Identify which cell holds the provided text, then report its [X, Y] central coordinate. 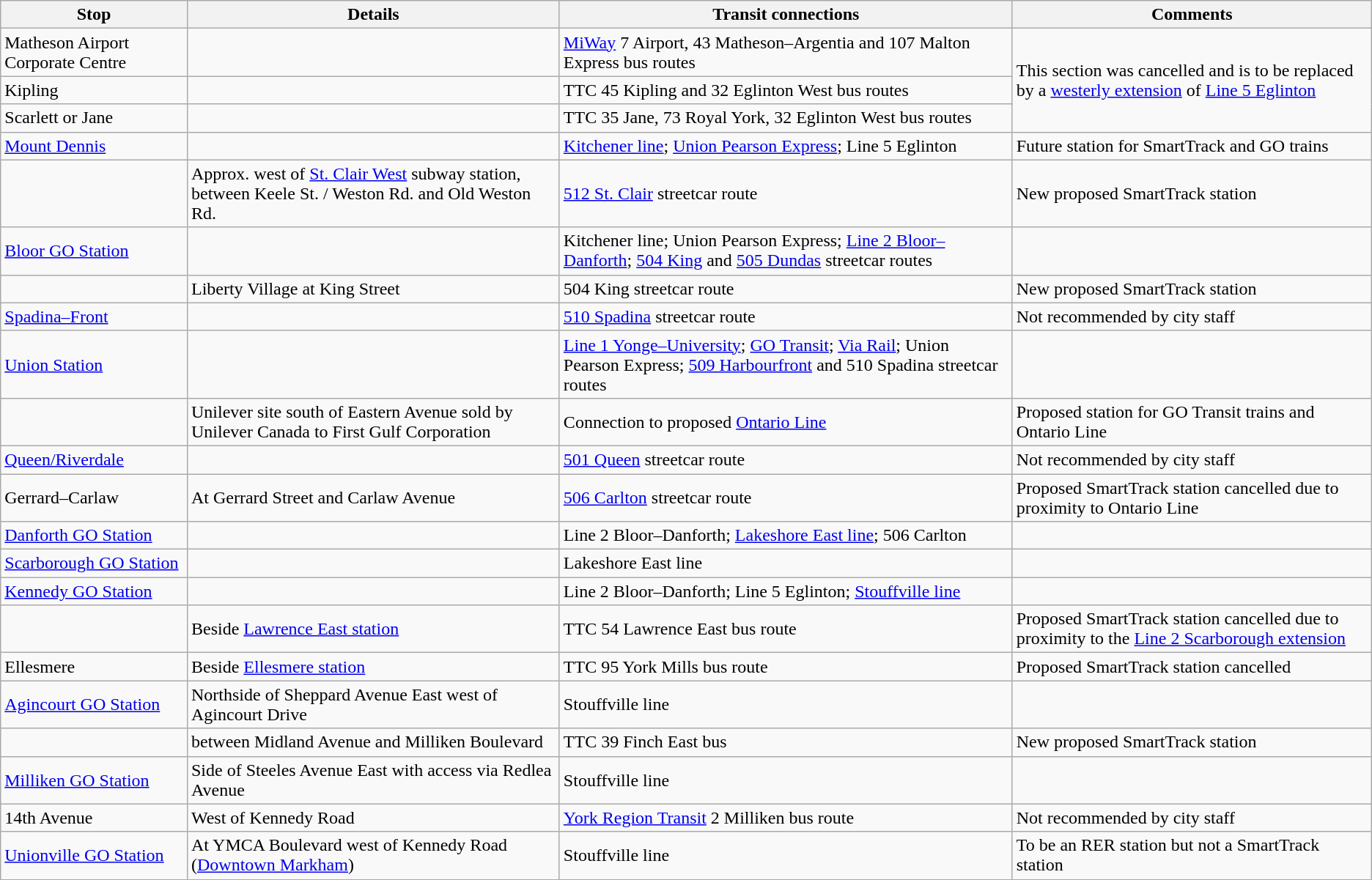
Unionville GO Station [94, 856]
Proposed station for GO Transit trains and Ontario Line [1192, 422]
Approx. west of St. Clair West subway station, between Keele St. / Weston Rd. and Old Weston Rd. [373, 193]
Proposed SmartTrack station cancelled [1192, 667]
Line 1 Yonge–University; GO Transit; Via Rail; Union Pearson Express; 509 Harbourfront and 510 Spadina streetcar routes [786, 364]
Liberty Village at King Street [373, 289]
Bloor GO Station [94, 251]
To be an RER station but not a SmartTrack station [1192, 856]
Kitchener line; Union Pearson Express; Line 2 Bloor–Danforth; 504 King and 505 Dundas streetcar routes [786, 251]
This section was cancelled and is to be replaced by a westerly extension of Line 5 Eglinton [1192, 81]
Queen/Riverdale [94, 459]
TTC 95 York Mills bus route [786, 667]
Line 2 Bloor–Danforth; Line 5 Eglinton; Stouffville line [786, 591]
Transit connections [786, 15]
Beside Lawrence East station [373, 629]
Agincourt GO Station [94, 705]
Mount Dennis [94, 146]
Kipling [94, 90]
At YMCA Boulevard west of Kennedy Road (Downtown Markham) [373, 856]
between Midland Avenue and Milliken Boulevard [373, 742]
Connection to proposed Ontario Line [786, 422]
Proposed SmartTrack station cancelled due to proximity to Ontario Line [1192, 497]
MiWay 7 Airport, 43 Matheson–Argentia and 107 Malton Express bus routes [786, 53]
Ellesmere [94, 667]
512 St. Clair streetcar route [786, 193]
Proposed SmartTrack station cancelled due to proximity to the Line 2 Scarborough extension [1192, 629]
Details [373, 15]
Scarlett or Jane [94, 118]
Comments [1192, 15]
510 Spadina streetcar route [786, 317]
West of Kennedy Road [373, 818]
Line 2 Bloor–Danforth; Lakeshore East line; 506 Carlton [786, 536]
York Region Transit 2 Milliken bus route [786, 818]
Scarborough GO Station [94, 563]
Lakeshore East line [786, 563]
Unilever site south of Eastern Avenue sold by Unilever Canada to First Gulf Corporation [373, 422]
504 King streetcar route [786, 289]
Danforth GO Station [94, 536]
Northside of Sheppard Avenue East west of Agincourt Drive [373, 705]
Milliken GO Station [94, 780]
Gerrard–Carlaw [94, 497]
Side of Steeles Avenue East with access via Redlea Avenue [373, 780]
Beside Ellesmere station [373, 667]
14th Avenue [94, 818]
Matheson Airport Corporate Centre [94, 53]
Kennedy GO Station [94, 591]
TTC 39 Finch East bus [786, 742]
501 Queen streetcar route [786, 459]
Future station for SmartTrack and GO trains [1192, 146]
Stop [94, 15]
TTC 54 Lawrence East bus route [786, 629]
Spadina–Front [94, 317]
At Gerrard Street and Carlaw Avenue [373, 497]
TTC 35 Jane, 73 Royal York, 32 Eglinton West bus routes [786, 118]
506 Carlton streetcar route [786, 497]
TTC 45 Kipling and 32 Eglinton West bus routes [786, 90]
Union Station [94, 364]
Kitchener line; Union Pearson Express; Line 5 Eglinton [786, 146]
